Extract the (x, y) coordinate from the center of the cell holding the provided text.  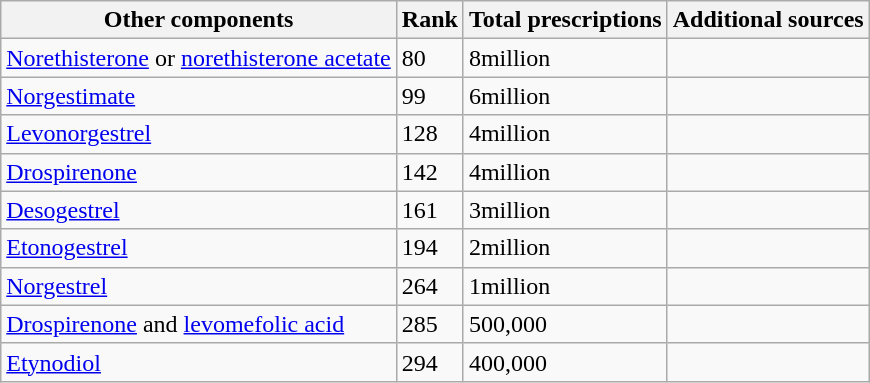
Rank (430, 20)
Norethisterone or norethisterone acetate (199, 58)
2million (565, 248)
142 (430, 172)
285 (430, 324)
161 (430, 210)
Desogestrel (199, 210)
99 (430, 96)
8million (565, 58)
Drospirenone (199, 172)
Additional sources (768, 20)
Total prescriptions (565, 20)
294 (430, 362)
500,000 (565, 324)
3million (565, 210)
Etonogestrel (199, 248)
Other components (199, 20)
80 (430, 58)
Norgestimate (199, 96)
264 (430, 286)
128 (430, 134)
1million (565, 286)
Norgestrel (199, 286)
Drospirenone and levomefolic acid (199, 324)
Levonorgestrel (199, 134)
Etynodiol (199, 362)
6million (565, 96)
194 (430, 248)
400,000 (565, 362)
